Determine the (x, y) coordinate at the center of the cell enclosing the given text.  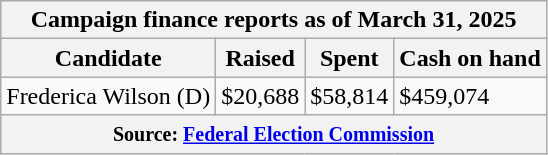
Spent (350, 58)
Frederica Wilson (D) (108, 96)
$459,074 (470, 96)
$58,814 (350, 96)
Cash on hand (470, 58)
Raised (260, 58)
Campaign finance reports as of March 31, 2025 (274, 20)
Candidate (108, 58)
$20,688 (260, 96)
Source: Federal Election Commission (274, 134)
